Find where the given text appears and provide that cell's center as [x, y] coordinate. 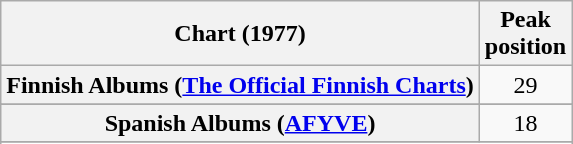
Spanish Albums (AFYVE) [240, 123]
Peakposition [525, 34]
29 [525, 85]
Finnish Albums (The Official Finnish Charts) [240, 85]
18 [525, 123]
Chart (1977) [240, 34]
